Find where the given text appears and provide that cell's center as (x, y) coordinate. 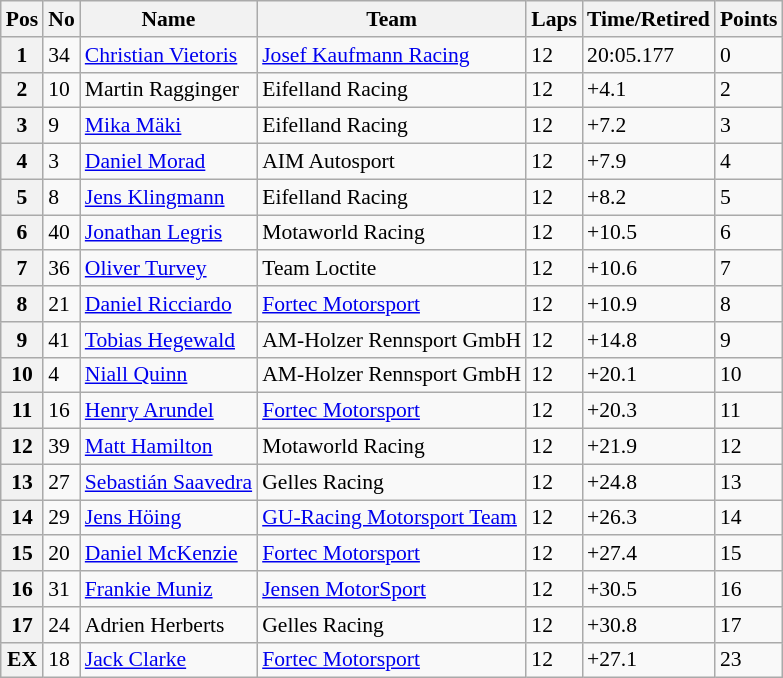
+7.2 (648, 126)
+30.5 (648, 589)
20 (62, 554)
Adrien Herberts (168, 625)
Martin Ragginger (168, 90)
0 (749, 55)
Team (392, 19)
AIM Autosport (392, 162)
1 (22, 55)
Tobias Hegewald (168, 340)
+27.4 (648, 554)
Christian Vietoris (168, 55)
Jensen MotorSport (392, 589)
+14.8 (648, 340)
Niall Quinn (168, 375)
23 (749, 660)
Pos (22, 19)
+30.8 (648, 625)
+27.1 (648, 660)
+24.8 (648, 482)
18 (62, 660)
29 (62, 518)
+20.3 (648, 411)
Laps (554, 19)
Team Loctite (392, 269)
Time/Retired (648, 19)
21 (62, 304)
EX (22, 660)
No (62, 19)
+21.9 (648, 447)
27 (62, 482)
39 (62, 447)
40 (62, 233)
+20.1 (648, 375)
Oliver Turvey (168, 269)
Jens Klingmann (168, 197)
Daniel McKenzie (168, 554)
+7.9 (648, 162)
+4.1 (648, 90)
Name (168, 19)
36 (62, 269)
24 (62, 625)
Mika Mäki (168, 126)
Jonathan Legris (168, 233)
+10.9 (648, 304)
+8.2 (648, 197)
Points (749, 19)
41 (62, 340)
Daniel Morad (168, 162)
Sebastián Saavedra (168, 482)
GU-Racing Motorsport Team (392, 518)
31 (62, 589)
34 (62, 55)
Daniel Ricciardo (168, 304)
20:05.177 (648, 55)
Matt Hamilton (168, 447)
+10.5 (648, 233)
Henry Arundel (168, 411)
Jens Höing (168, 518)
Josef Kaufmann Racing (392, 55)
Jack Clarke (168, 660)
Frankie Muniz (168, 589)
+26.3 (648, 518)
+10.6 (648, 269)
